Extract the [X, Y] coordinate from the center of the cell holding the provided text.  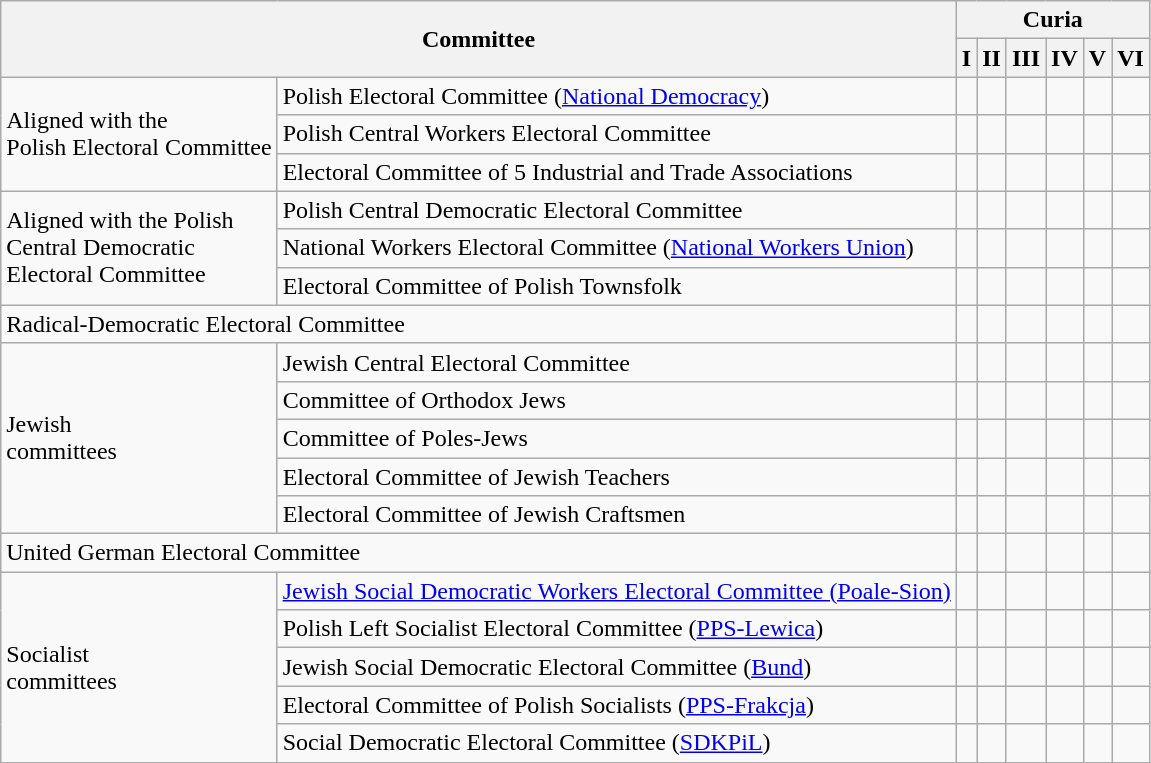
Electoral Committee of Polish Socialists (PPS-Frakcja) [616, 705]
Committee of Poles-Jews [616, 438]
Jewishcommittees [139, 438]
National Workers Electoral Committee (National Workers Union) [616, 248]
Electoral Committee of 5 Industrial and Trade Associations [616, 172]
Electoral Committee of Jewish Teachers [616, 477]
Committee of Orthodox Jews [616, 400]
VI [1131, 58]
Polish Central Democratic Electoral Committee [616, 210]
Polish Electoral Committee (National Democracy) [616, 96]
Jewish Central Electoral Committee [616, 362]
Jewish Social Democratic Workers Electoral Committee (Poale-Sion) [616, 591]
United German Electoral Committee [479, 553]
Socialistcommittees [139, 667]
Curia [1052, 20]
V [1097, 58]
Jewish Social Democratic Electoral Committee (Bund) [616, 667]
Committee [479, 39]
Aligned with the PolishCentral DemocraticElectoral Committee [139, 248]
I [966, 58]
Polish Left Socialist Electoral Committee (PPS-Lewica) [616, 629]
Aligned with thePolish Electoral Committee [139, 134]
II [992, 58]
IV [1065, 58]
III [1026, 58]
Social Democratic Electoral Committee (SDKPiL) [616, 743]
Electoral Committee of Jewish Craftsmen [616, 515]
Electoral Committee of Polish Townsfolk [616, 286]
Radical-Democratic Electoral Committee [479, 324]
Polish Central Workers Electoral Committee [616, 134]
